Capture the cell that displays the provided text and extract its [X, Y] central coordinate. 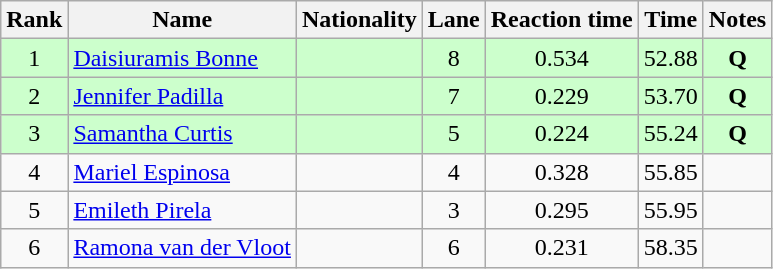
Emileth Pirela [182, 210]
2 [34, 96]
55.24 [670, 134]
Time [670, 20]
Jennifer Padilla [182, 96]
0.231 [562, 248]
55.85 [670, 172]
Name [182, 20]
0.295 [562, 210]
Notes [737, 20]
Mariel Espinosa [182, 172]
0.328 [562, 172]
0.224 [562, 134]
Daisiuramis Bonne [182, 58]
52.88 [670, 58]
Rank [34, 20]
Samantha Curtis [182, 134]
1 [34, 58]
8 [454, 58]
53.70 [670, 96]
58.35 [670, 248]
7 [454, 96]
55.95 [670, 210]
Ramona van der Vloot [182, 248]
0.229 [562, 96]
Lane [454, 20]
Reaction time [562, 20]
Nationality [359, 20]
0.534 [562, 58]
